Identify which cell holds the provided text, then report its (x, y) central coordinate. 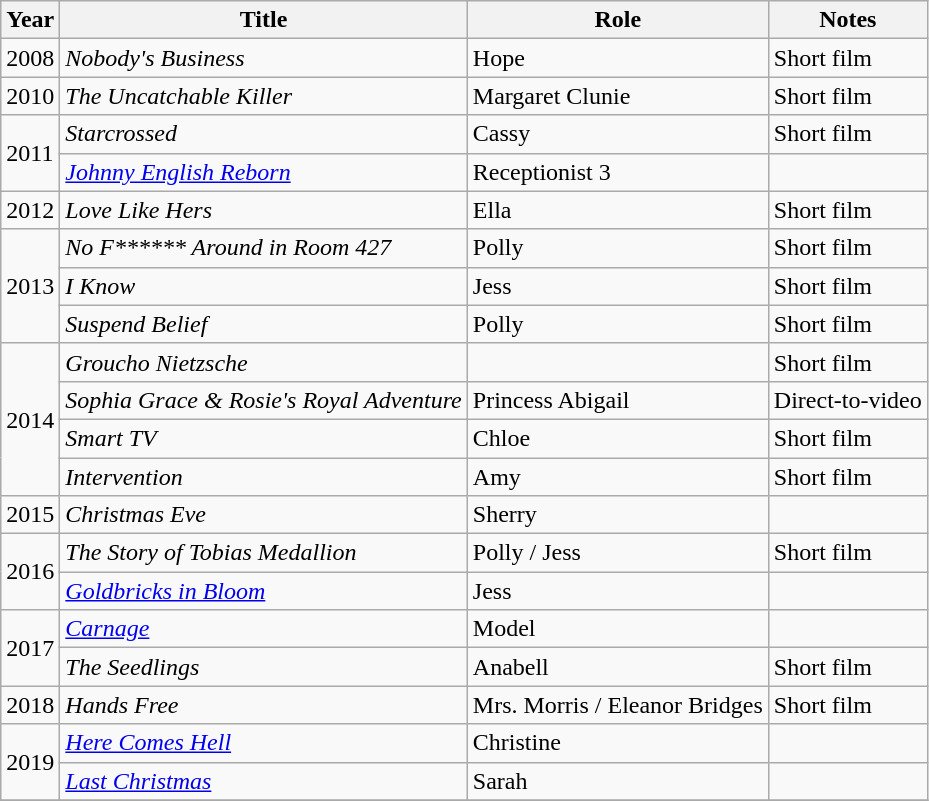
2011 (30, 153)
Title (264, 20)
2018 (30, 705)
Christmas Eve (264, 515)
Groucho Nietzsche (264, 362)
Chloe (618, 438)
Suspend Belief (264, 324)
2019 (30, 762)
Carnage (264, 629)
Mrs. Morris / Eleanor Bridges (618, 705)
Year (30, 20)
Love Like Hers (264, 210)
Amy (618, 477)
Notes (848, 20)
Role (618, 20)
Hands Free (264, 705)
2010 (30, 96)
Sarah (618, 781)
The Uncatchable Killer (264, 96)
The Story of Tobias Medallion (264, 553)
I Know (264, 286)
Sophia Grace & Rosie's Royal Adventure (264, 400)
Starcrossed (264, 134)
Cassy (618, 134)
Intervention (264, 477)
Johnny English Reborn (264, 172)
Goldbricks in Bloom (264, 591)
2017 (30, 648)
2008 (30, 58)
Anabell (618, 667)
Nobody's Business (264, 58)
Here Comes Hell (264, 743)
No F****** Around in Room 427 (264, 248)
Smart TV (264, 438)
Direct-to-video (848, 400)
Receptionist 3 (618, 172)
Ella (618, 210)
Hope (618, 58)
Sherry (618, 515)
2015 (30, 515)
The Seedlings (264, 667)
Margaret Clunie (618, 96)
2014 (30, 419)
Model (618, 629)
Princess Abigail (618, 400)
2013 (30, 286)
Christine (618, 743)
2016 (30, 572)
Last Christmas (264, 781)
Polly / Jess (618, 553)
2012 (30, 210)
